Return [x, y] of the center of cell containing provided text 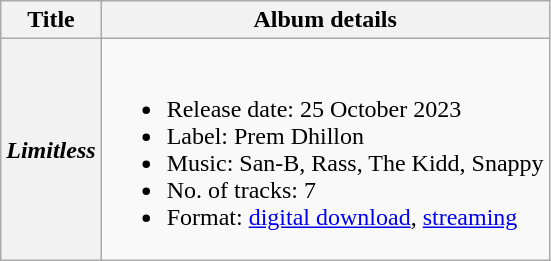
Title [51, 20]
Album details [325, 20]
Limitless [51, 150]
Release date: 25 October 2023Label: Prem DhillonMusic: San-B, Rass, The Kidd, SnappyNo. of tracks: 7Format: digital download, streaming [325, 150]
